Identify which cell holds the provided text, then report its (x, y) central coordinate. 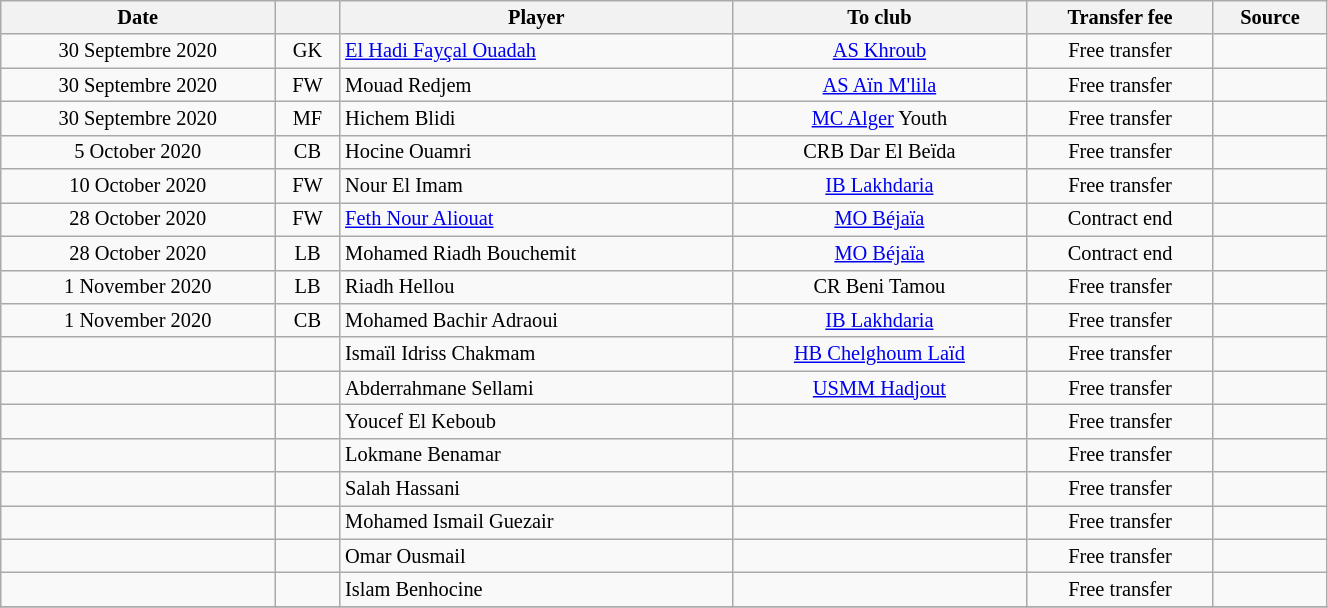
Transfer fee (1120, 17)
Youcef El Keboub (536, 421)
Hocine Ouamri (536, 152)
Player (536, 17)
GK (308, 51)
El Hadi Fayçal Ouadah (536, 51)
AS Khroub (879, 51)
10 October 2020 (138, 186)
CRB Dar El Beïda (879, 152)
Mohamed Riadh Bouchemit (536, 253)
Source (1270, 17)
MF (308, 118)
HB Chelghoum Laïd (879, 354)
Mouad Redjem (536, 85)
CR Beni Tamou (879, 287)
Abderrahmane Sellami (536, 388)
AS Aïn M'lila (879, 85)
Omar Ousmail (536, 556)
Salah Hassani (536, 489)
Mohamed Bachir Adraoui (536, 320)
Feth Nour Aliouat (536, 219)
Riadh Hellou (536, 287)
Ismaïl Idriss Chakmam (536, 354)
To club (879, 17)
Lokmane Benamar (536, 455)
Nour El Imam (536, 186)
USMM Hadjout (879, 388)
Hichem Blidi (536, 118)
MC Alger Youth (879, 118)
Islam Benhocine (536, 589)
5 October 2020 (138, 152)
Date (138, 17)
Mohamed Ismail Guezair (536, 522)
